Output the (X, Y) coordinate of the center of the cell containing the given text.  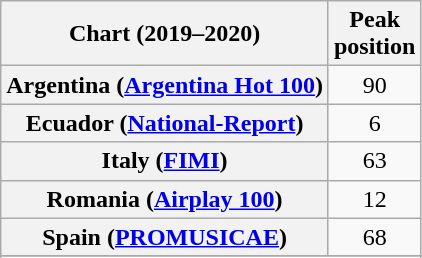
12 (374, 199)
Romania (Airplay 100) (165, 199)
Spain (PROMUSICAE) (165, 237)
Italy (FIMI) (165, 161)
Argentina (Argentina Hot 100) (165, 85)
Ecuador (National-Report) (165, 123)
6 (374, 123)
68 (374, 237)
63 (374, 161)
Peakposition (374, 34)
Chart (2019–2020) (165, 34)
90 (374, 85)
